From the cell containing the given text, extract its center point as (X, Y) coordinate. 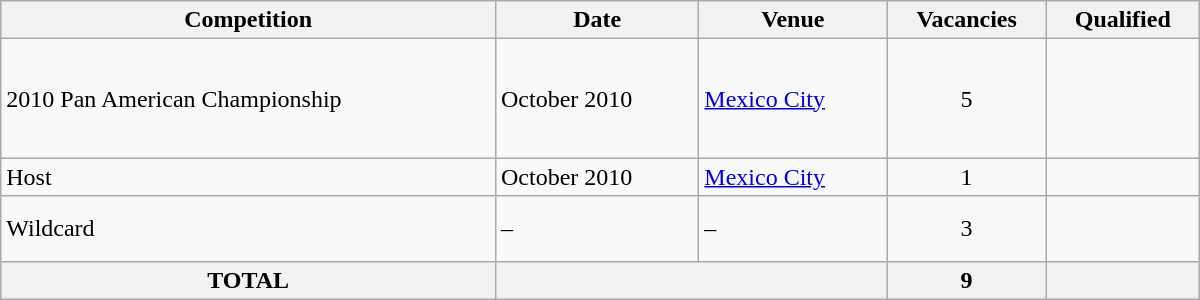
Competition (248, 20)
TOTAL (248, 280)
Venue (793, 20)
Wildcard (248, 228)
9 (966, 280)
5 (966, 98)
1 (966, 177)
Host (248, 177)
2010 Pan American Championship (248, 98)
3 (966, 228)
Vacancies (966, 20)
Qualified (1122, 20)
Date (596, 20)
